Extract the (X, Y) coordinate from the center of the cell holding the provided text.  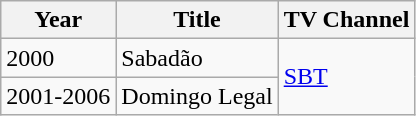
Title (197, 20)
2001-2006 (58, 96)
2000 (58, 58)
Year (58, 20)
Sabadão (197, 58)
TV Channel (346, 20)
SBT (346, 77)
Domingo Legal (197, 96)
